Locate the cell with the specified text and output its [X, Y] center coordinate. 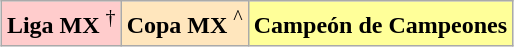
Campeón de Campeones [380, 24]
Liga MX † [61, 24]
Copa MX ^ [184, 24]
